Output the [x, y] coordinate of the center of the cell containing the given text.  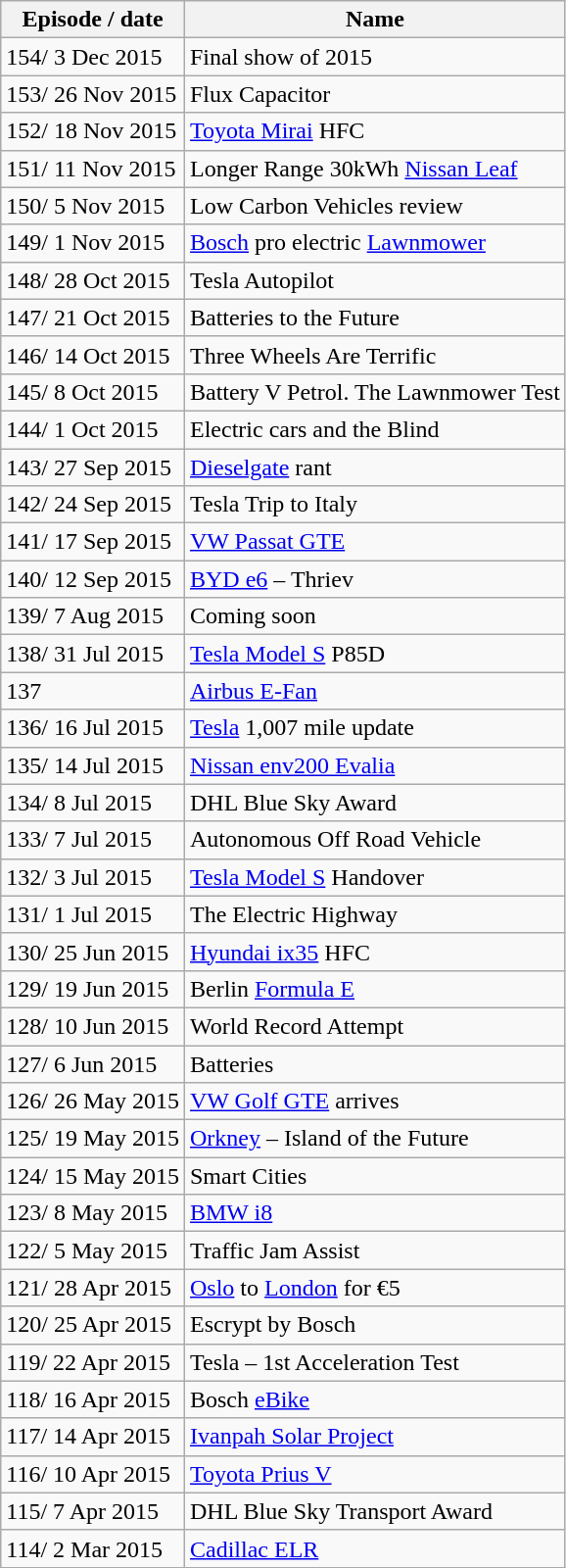
116/ 10 Apr 2015 [93, 1474]
VW Golf GTE arrives [374, 1102]
142/ 24 Sep 2015 [93, 505]
122/ 5 May 2015 [93, 1250]
Longer Range 30kWh Nissan Leaf [374, 169]
Low Carbon Vehicles review [374, 206]
147/ 21 Oct 2015 [93, 318]
Hyundai ix35 HFC [374, 952]
143/ 27 Sep 2015 [93, 467]
DHL Blue Sky Transport Award [374, 1511]
117/ 14 Apr 2015 [93, 1437]
World Record Attempt [374, 1026]
149/ 1 Nov 2015 [93, 243]
126/ 26 May 2015 [93, 1102]
151/ 11 Nov 2015 [93, 169]
125/ 19 May 2015 [93, 1139]
138/ 31 Jul 2015 [93, 654]
Bosch pro electric Lawnmower [374, 243]
131/ 1 Jul 2015 [93, 914]
Coming soon [374, 616]
Tesla 1,007 mile update [374, 728]
VW Passat GTE [374, 542]
Tesla Trip to Italy [374, 505]
BMW i8 [374, 1213]
Tesla Model S P85D [374, 654]
Final show of 2015 [374, 57]
150/ 5 Nov 2015 [93, 206]
Dieselgate rant [374, 467]
Escrypt by Bosch [374, 1325]
148/ 28 Oct 2015 [93, 280]
118/ 16 Apr 2015 [93, 1399]
Tesla Autopilot [374, 280]
Flux Capacitor [374, 94]
Episode / date [93, 20]
139/ 7 Aug 2015 [93, 616]
128/ 10 Jun 2015 [93, 1026]
Nissan env200 Evalia [374, 765]
Bosch eBike [374, 1399]
Airbus E-Fan [374, 691]
137 [93, 691]
141/ 17 Sep 2015 [93, 542]
Oslo to London for €5 [374, 1288]
Tesla Model S Handover [374, 877]
Toyota Prius V [374, 1474]
Orkney – Island of the Future [374, 1139]
Batteries to the Future [374, 318]
Name [374, 20]
BYD e6 – Thriev [374, 579]
119/ 22 Apr 2015 [93, 1362]
Toyota Mirai HFC [374, 131]
Berlin Formula E [374, 989]
Batteries [374, 1063]
152/ 18 Nov 2015 [93, 131]
144/ 1 Oct 2015 [93, 429]
Autonomous Off Road Vehicle [374, 840]
124/ 15 May 2015 [93, 1176]
120/ 25 Apr 2015 [93, 1325]
The Electric Highway [374, 914]
132/ 3 Jul 2015 [93, 877]
146/ 14 Oct 2015 [93, 355]
DHL Blue Sky Award [374, 803]
127/ 6 Jun 2015 [93, 1063]
Three Wheels Are Terrific [374, 355]
154/ 3 Dec 2015 [93, 57]
115/ 7 Apr 2015 [93, 1511]
Electric cars and the Blind [374, 429]
134/ 8 Jul 2015 [93, 803]
Smart Cities [374, 1176]
Ivanpah Solar Project [374, 1437]
145/ 8 Oct 2015 [93, 392]
Traffic Jam Assist [374, 1250]
Cadillac ELR [374, 1548]
133/ 7 Jul 2015 [93, 840]
123/ 8 May 2015 [93, 1213]
121/ 28 Apr 2015 [93, 1288]
130/ 25 Jun 2015 [93, 952]
153/ 26 Nov 2015 [93, 94]
136/ 16 Jul 2015 [93, 728]
Tesla – 1st Acceleration Test [374, 1362]
135/ 14 Jul 2015 [93, 765]
140/ 12 Sep 2015 [93, 579]
114/ 2 Mar 2015 [93, 1548]
129/ 19 Jun 2015 [93, 989]
Battery V Petrol. The Lawnmower Test [374, 392]
